Extract the (x, y) coordinate from the center of the cell holding the provided text.  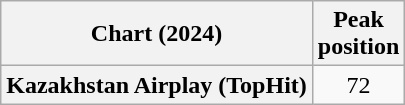
72 (358, 85)
Peakposition (358, 34)
Chart (2024) (157, 34)
Kazakhstan Airplay (TopHit) (157, 85)
